Find where the given text appears and provide that cell's center as [X, Y] coordinate. 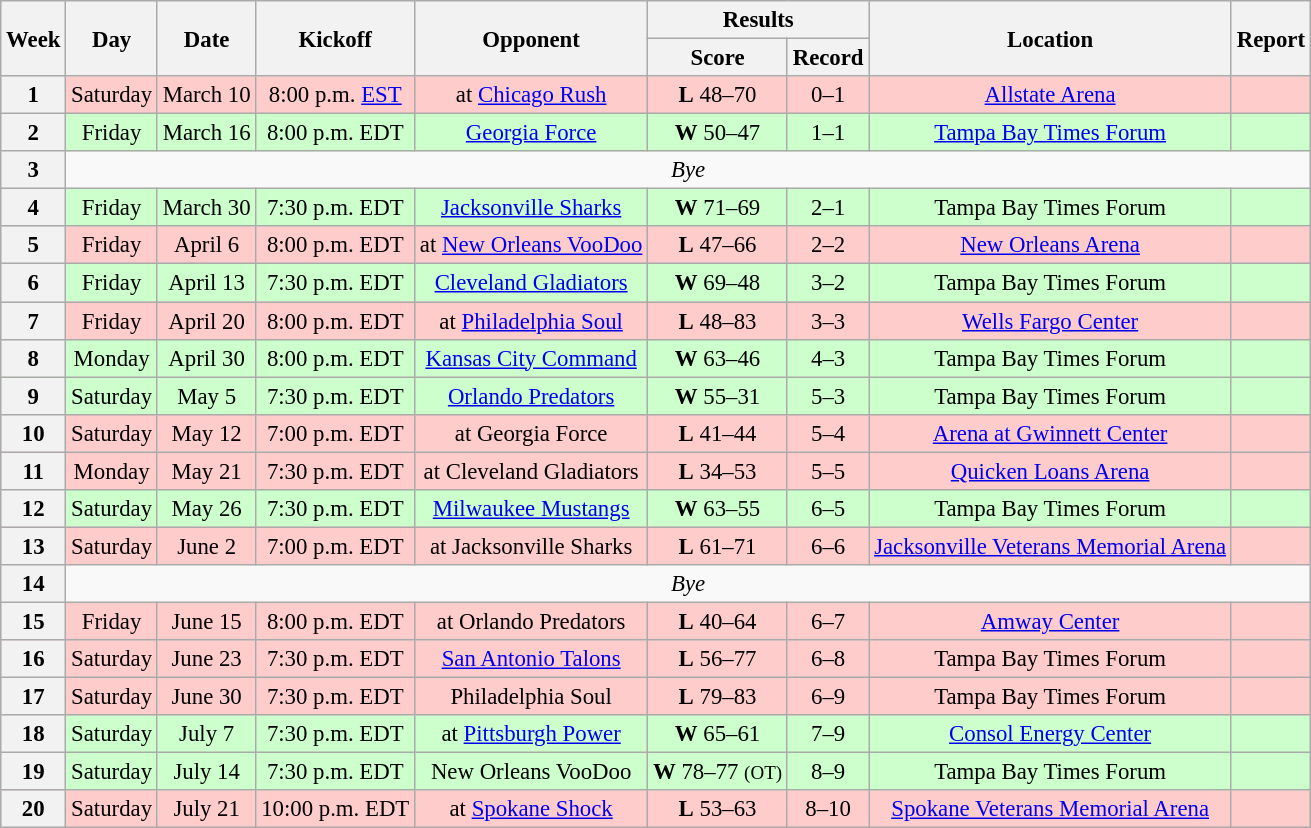
June 15 [206, 621]
10 [34, 433]
Jacksonville Sharks [532, 208]
6–6 [828, 546]
April 20 [206, 321]
March 10 [206, 95]
15 [34, 621]
Location [1050, 38]
W 50–47 [718, 133]
L 48–83 [718, 321]
May 12 [206, 433]
W 71–69 [718, 208]
July 7 [206, 734]
8 [34, 358]
8:00 p.m. EST [336, 95]
Georgia Force [532, 133]
Score [718, 58]
14 [34, 584]
Arena at Gwinnett Center [1050, 433]
at Jacksonville Sharks [532, 546]
8–9 [828, 772]
7–9 [828, 734]
Date [206, 38]
June 30 [206, 697]
6–8 [828, 659]
3 [34, 170]
June 23 [206, 659]
L 40–64 [718, 621]
W 63–55 [718, 509]
Wells Fargo Center [1050, 321]
L 79–83 [718, 697]
May 21 [206, 471]
at Spokane Shock [532, 809]
April 13 [206, 283]
3–2 [828, 283]
Record [828, 58]
11 [34, 471]
10:00 p.m. EDT [336, 809]
Week [34, 38]
4 [34, 208]
at Philadelphia Soul [532, 321]
L 48–70 [718, 95]
April 6 [206, 245]
1–1 [828, 133]
L 41–44 [718, 433]
New Orleans VooDoo [532, 772]
9 [34, 396]
0–1 [828, 95]
Report [1270, 38]
at Orlando Predators [532, 621]
Milwaukee Mustangs [532, 509]
16 [34, 659]
W 69–48 [718, 283]
L 47–66 [718, 245]
L 34–53 [718, 471]
2–1 [828, 208]
Orlando Predators [532, 396]
Kansas City Command [532, 358]
New Orleans Arena [1050, 245]
18 [34, 734]
Jacksonville Veterans Memorial Arena [1050, 546]
12 [34, 509]
5–4 [828, 433]
W 55–31 [718, 396]
5–5 [828, 471]
7 [34, 321]
July 14 [206, 772]
March 30 [206, 208]
at Georgia Force [532, 433]
L 53–63 [718, 809]
Consol Energy Center [1050, 734]
2 [34, 133]
Quicken Loans Arena [1050, 471]
May 5 [206, 396]
San Antonio Talons [532, 659]
Cleveland Gladiators [532, 283]
Results [758, 20]
6 [34, 283]
1 [34, 95]
May 26 [206, 509]
5–3 [828, 396]
Kickoff [336, 38]
Day [112, 38]
at Cleveland Gladiators [532, 471]
Spokane Veterans Memorial Arena [1050, 809]
4–3 [828, 358]
L 61–71 [718, 546]
13 [34, 546]
W 63–46 [718, 358]
6–7 [828, 621]
2–2 [828, 245]
6–5 [828, 509]
W 65–61 [718, 734]
Amway Center [1050, 621]
April 30 [206, 358]
W 78–77 (OT) [718, 772]
at Chicago Rush [532, 95]
at Pittsburgh Power [532, 734]
20 [34, 809]
June 2 [206, 546]
3–3 [828, 321]
Opponent [532, 38]
March 16 [206, 133]
at New Orleans VooDoo [532, 245]
Philadelphia Soul [532, 697]
L 56–77 [718, 659]
5 [34, 245]
8–10 [828, 809]
17 [34, 697]
Allstate Arena [1050, 95]
6–9 [828, 697]
July 21 [206, 809]
19 [34, 772]
